Scan for the cell matching the given text and deliver its (X, Y) coordinate at center. 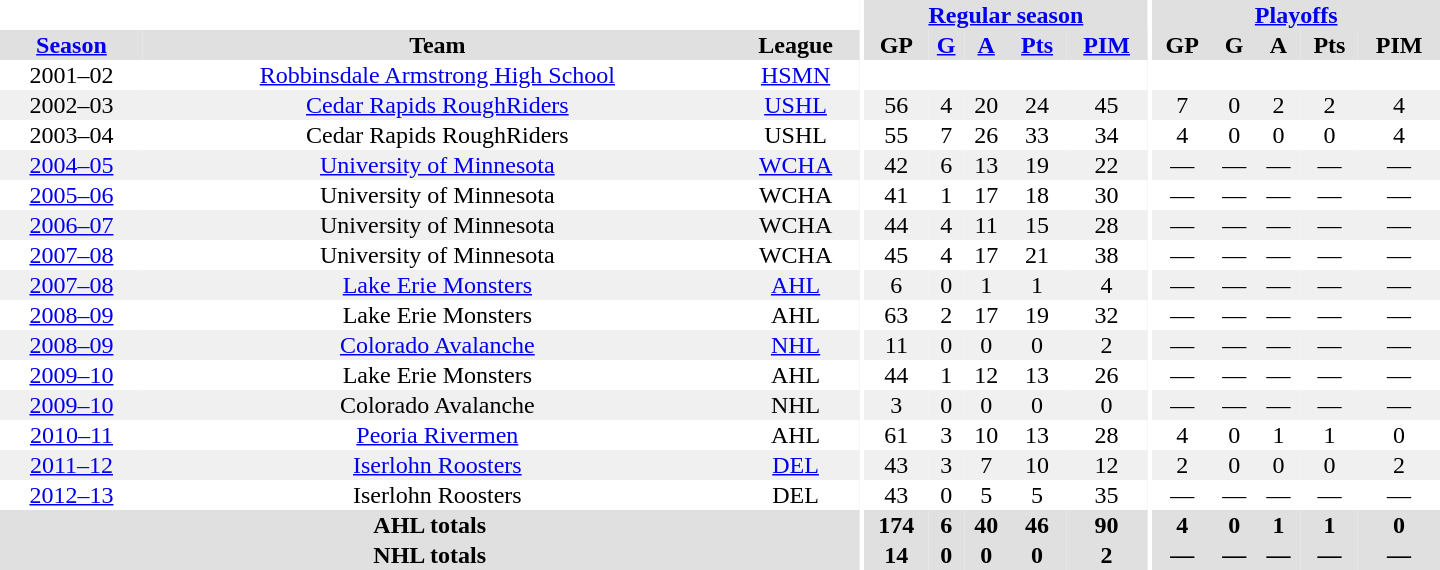
22 (1107, 165)
2004–05 (72, 165)
NHL totals (430, 555)
AHL totals (430, 525)
32 (1107, 315)
55 (896, 135)
46 (1036, 525)
15 (1036, 225)
42 (896, 165)
41 (896, 195)
34 (1107, 135)
20 (986, 105)
Robbinsdale Armstrong High School (438, 75)
Peoria Rivermen (438, 435)
2005–06 (72, 195)
Regular season (1006, 15)
56 (896, 105)
2010–11 (72, 435)
2012–13 (72, 495)
18 (1036, 195)
2003–04 (72, 135)
61 (896, 435)
40 (986, 525)
38 (1107, 255)
35 (1107, 495)
21 (1036, 255)
90 (1107, 525)
30 (1107, 195)
Season (72, 45)
HSMN (796, 75)
2011–12 (72, 465)
2001–02 (72, 75)
2006–07 (72, 225)
2002–03 (72, 105)
Team (438, 45)
33 (1036, 135)
24 (1036, 105)
174 (896, 525)
Playoffs (1296, 15)
14 (896, 555)
63 (896, 315)
League (796, 45)
